Detect which cell encompasses the target text, then output its (X, Y) center coordinate. 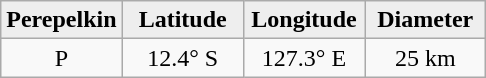
Diameter (426, 20)
127.3° E (304, 58)
25 km (426, 58)
12.4° S (182, 58)
Perepelkin (62, 20)
P (62, 58)
Longitude (304, 20)
Latitude (182, 20)
